Scan for the cell matching the given text and deliver its [X, Y] coordinate at center. 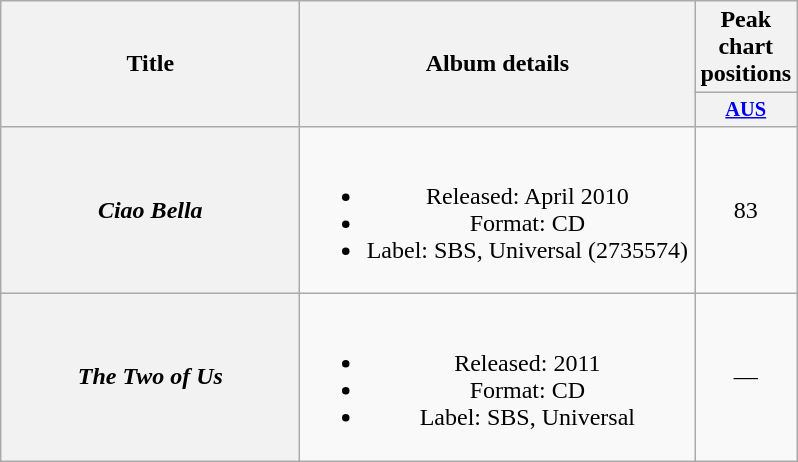
Ciao Bella [150, 210]
83 [746, 210]
— [746, 378]
Released: April 2010Format: CDLabel: SBS, Universal (2735574) [498, 210]
AUS [746, 110]
Title [150, 64]
Album details [498, 64]
Peak chartpositions [746, 47]
Released: 2011Format: CDLabel: SBS, Universal [498, 378]
The Two of Us [150, 378]
